Pinpoint the cell where the given text exists, returning its [x, y] midpoint coordinate. 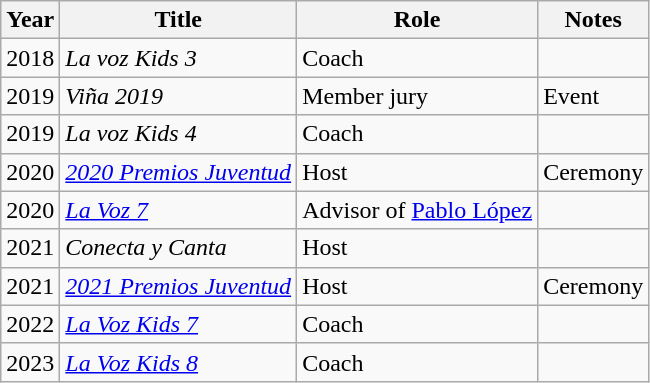
Viña 2019 [178, 96]
Role [418, 20]
La voz Kids 3 [178, 58]
Title [178, 20]
Year [30, 20]
2022 [30, 324]
2023 [30, 362]
La Voz 7 [178, 210]
La Voz Kids 7 [178, 324]
Advisor of Pablo López [418, 210]
Member jury [418, 96]
La Voz Kids 8 [178, 362]
2021 Premios Juventud [178, 286]
2018 [30, 58]
2020 Premios Juventud [178, 172]
La voz Kids 4 [178, 134]
Event [594, 96]
Notes [594, 20]
Conecta y Canta [178, 248]
